Detect which cell encompasses the target text, then output its (x, y) center coordinate. 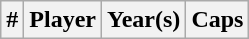
Caps (218, 20)
Player (63, 20)
# (12, 20)
Year(s) (144, 20)
